Scan for the cell matching the given text and deliver its (x, y) coordinate at center. 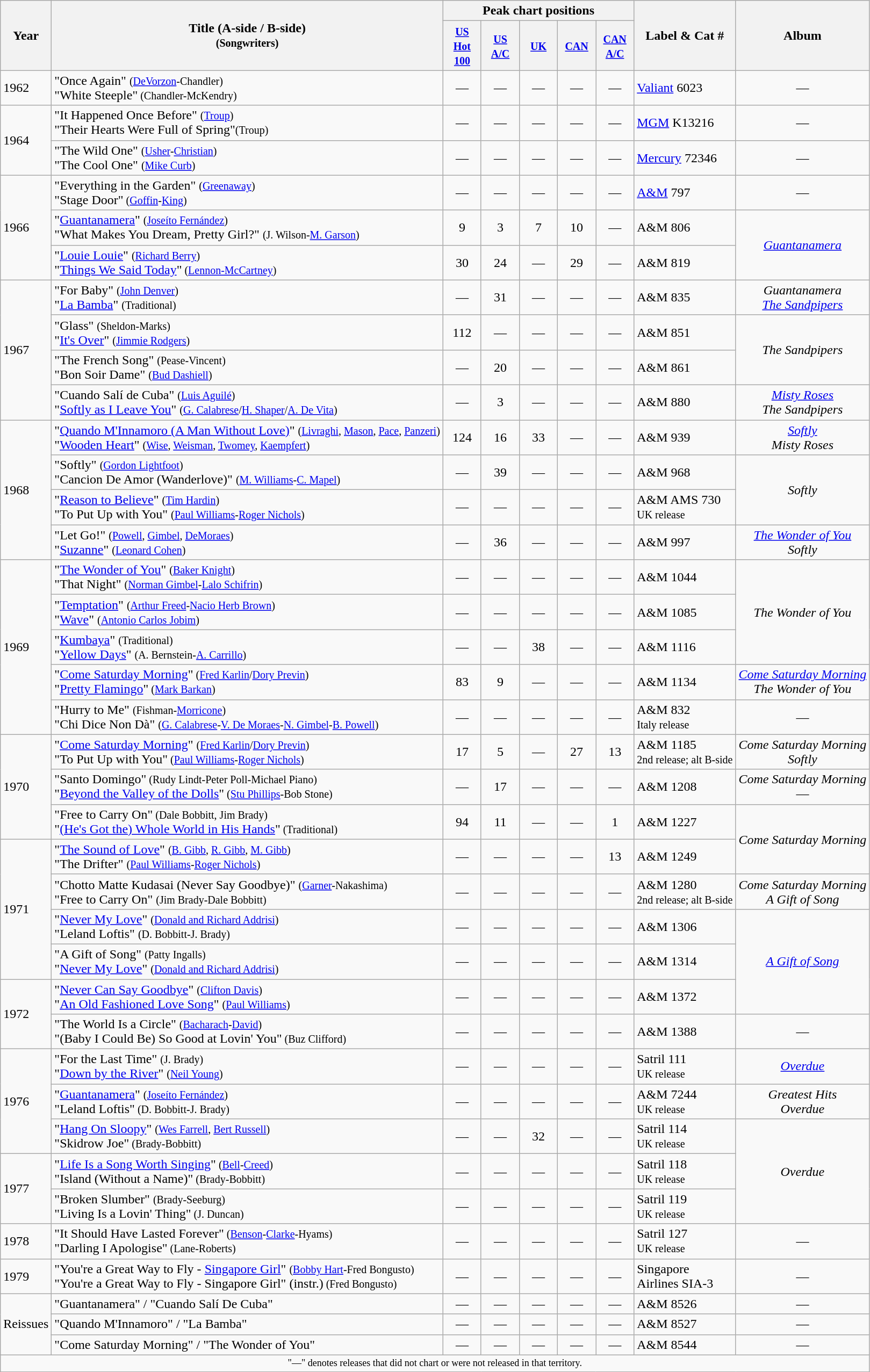
29 (577, 262)
Album (803, 35)
"Temptation" (Arthur Freed-Nacio Herb Brown)"Wave" (Antonio Carlos Jobim) (247, 612)
Guantanamera (803, 245)
A&M 7244UK release (685, 1101)
Come Saturday MorningSoftly (803, 752)
"It Happened Once Before" (Troup)"Their Hearts Were Full of Spring"(Troup) (247, 122)
"Glass" (Sheldon-Marks)"It's Over" (Jimmie Rodgers) (247, 332)
Title (A-side / B-side)(Songwriters) (247, 35)
Satril 111UK release (685, 1067)
A&M 8544 (685, 1345)
20 (500, 367)
"It Should Have Lasted Forever" (Benson-Clarke-Hyams) "Darling I Apologise" (Lane-Roberts) (247, 1241)
"The Sound of Love" (B. Gibb, R. Gibb, M. Gibb)"The Drifter" (Paul Williams-Roger Nichols) (247, 856)
A&M 1044 (685, 577)
1976 (26, 1101)
33 (538, 437)
A&M 11852nd release; alt B-side (685, 752)
"Reason to Believe" (Tim Hardin)"To Put Up with You" (Paul Williams-Roger Nichols) (247, 507)
Satril 127UK release (685, 1241)
A&M 1116 (685, 647)
112 (462, 332)
SingaporeAirlines SIA-3 (685, 1276)
1 (615, 822)
"Never Can Say Goodbye" (Clifton Davis)"An Old Fashioned Love Song" (Paul Williams) (247, 996)
CAN (577, 46)
Satril 114 UK release (685, 1137)
1979 (26, 1276)
A&M 806 (685, 228)
"—" denotes releases that did not chart or were not released in that territory. (435, 1363)
"Cuando Salí de Cuba" (Luis Aguilé) "Softly as I Leave You" (G. Calabrese/H. Shaper/A. De Vita) (247, 402)
A&M 797 (685, 192)
A&M 819 (685, 262)
MGM K13216 (685, 122)
A&M 1388 (685, 1031)
1966 (26, 228)
"Life Is a Song Worth Singing" (Bell-Creed)"Island (Without a Name)" (Brady-Bobbitt) (247, 1171)
"Quando M'Innamoro" / "La Bamba" (247, 1324)
5 (500, 752)
"For the Last Time" (J. Brady)"Down by the River" (Neil Young) (247, 1067)
The Wonder of YouSoftly (803, 543)
A&M 939 (685, 437)
1962 (26, 88)
"Guantanamera" / "Cuando Salí De Cuba" (247, 1304)
1970 (26, 786)
"Guantanamera" (Joseíto Fernández) "Leland Loftis" (D. Bobbitt-J. Brady) (247, 1101)
"Broken Slumber" (Brady-Seeburg)"Living Is a Lovin' Thing" (J. Duncan) (247, 1207)
A&M AMS 730UK release (685, 507)
"Santo Domingo" (Rudy Lindt-Peter Poll-Michael Piano) "Beyond the Valley of the Dolls" (Stu Phillips-Bob Stone) (247, 786)
SoftlyMisty Roses (803, 437)
UK (538, 46)
"Louie Louie" (Richard Berry) "Things We Said Today" (Lennon-McCartney) (247, 262)
Year (26, 35)
"Come Saturday Morning" / "The Wonder of You" (247, 1345)
"Let Go!" (Powell, Gimbel, DeMoraes)"Suzanne" (Leonard Cohen) (247, 543)
A&M 835 (685, 298)
US Hot 100 (462, 46)
"Hang On Sloopy" (Wes Farrell, Bert Russell)"Skidrow Joe" (Brady-Bobbitt) (247, 1137)
A&M 1134 (685, 682)
30 (462, 262)
36 (500, 543)
Come Saturday Morning (803, 839)
A&M 968 (685, 473)
"The Wild One" (Usher-Christian)"The Cool One" (Mike Curb) (247, 158)
"Come Saturday Morning" (Fred Karlin/Dory Previn)"To Put Up with You" (Paul Williams-Roger Nichols) (247, 752)
"The Wonder of You" (Baker Knight)"That Night" (Norman Gimbel-Lalo Schifrin) (247, 577)
94 (462, 822)
"A Gift of Song" (Patty Ingalls)"Never My Love" (Donald and Richard Addrisi) (247, 962)
"Hurry to Me" (Fishman-Morricone) "Chi Dice Non Dà" (G. Calabrese-V. De Moraes-N. Gimbel-B. Powell) (247, 717)
1968 (26, 490)
Satril 118UK release (685, 1171)
Mercury 72346 (685, 158)
16 (500, 437)
Misty RosesThe Sandpipers (803, 402)
"For Baby" (John Denver) "La Bamba" (Traditional) (247, 298)
11 (500, 822)
A&M 1306 (685, 926)
"Come Saturday Morning" (Fred Karlin/Dory Previn)"Pretty Flamingo" (Mark Barkan) (247, 682)
1978 (26, 1241)
Label & Cat # (685, 35)
Peak chart positions (538, 11)
7 (538, 228)
"Never My Love" (Donald and Richard Addrisi)"Leland Loftis" (D. Bobbitt-J. Brady) (247, 926)
10 (577, 228)
CAN A/C (615, 46)
27 (577, 752)
1964 (26, 140)
"Chotto Matte Kudasai (Never Say Goodbye)" (Garner-Nakashima)"Free to Carry On" (Jim Brady-Dale Bobbitt) (247, 892)
A&M 1372 (685, 996)
"Once Again" (DeVorzon-Chandler)"White Steeple" (Chandler-McKendry) (247, 88)
A&M 1208 (685, 786)
A&M 1085 (685, 612)
A&M 851 (685, 332)
GuantanameraThe Sandpipers (803, 298)
"Guantanamera" (Joseíto Fernández) "What Makes You Dream, Pretty Girl?" (J. Wilson-M. Garson) (247, 228)
A&M 1249 (685, 856)
Come Saturday MorningA Gift of Song (803, 892)
83 (462, 682)
Come Saturday Morning— (803, 786)
1972 (26, 1014)
A Gift of Song (803, 962)
"Free to Carry On" (Dale Bobbitt, Jim Brady)"(He's Got the) Whole World in His Hands" (Traditional) (247, 822)
1969 (26, 647)
1977 (26, 1189)
Come Saturday MorningThe Wonder of You (803, 682)
A&M 1227 (685, 822)
Softly (803, 490)
The Wonder of You (803, 612)
"The World Is a Circle" (Bacharach-David) "(Baby I Could Be) So Good at Lovin' You" (Buz Clifford) (247, 1031)
"Everything in the Garden" (Greenaway)"Stage Door" (Goffin-King) (247, 192)
31 (500, 298)
24 (500, 262)
38 (538, 647)
A&M 861 (685, 367)
Greatest HitsOverdue (803, 1101)
A&M 1314 (685, 962)
39 (500, 473)
Valiant 6023 (685, 88)
US A/C (500, 46)
A&M 832Italy release (685, 717)
"Softly" (Gordon Lightfoot)"Cancion De Amor (Wanderlove)" (M. Williams-C. Mapel) (247, 473)
Reissues (26, 1324)
A&M 1280 2nd release; alt B-side (685, 892)
1967 (26, 350)
Satril 119UK release (685, 1207)
The Sandpipers (803, 350)
32 (538, 1137)
A&M 880 (685, 402)
"The French Song" (Pease-Vincent)"Bon Soir Dame" (Bud Dashiell) (247, 367)
1971 (26, 909)
A&M 997 (685, 543)
"Kumbaya" (Traditional) "Yellow Days" (A. Bernstein-A. Carrillo) (247, 647)
"Quando M'Innamoro (A Man Without Love)" (Livraghi, Mason, Pace, Panzeri)"Wooden Heart" (Wise, Weisman, Twomey, Kaempfert) (247, 437)
"You're a Great Way to Fly - Singapore Girl" (Bobby Hart-Fred Bongusto) "You're a Great Way to Fly - Singapore Girl" (instr.) (Fred Bongusto) (247, 1276)
A&M 8526 (685, 1304)
A&M 8527 (685, 1324)
124 (462, 437)
